Locate the cell with the specified text and output its [x, y] center coordinate. 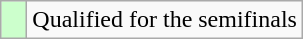
Qualified for the semifinals [165, 20]
